From the cell containing the given text, extract its center point as (X, Y) coordinate. 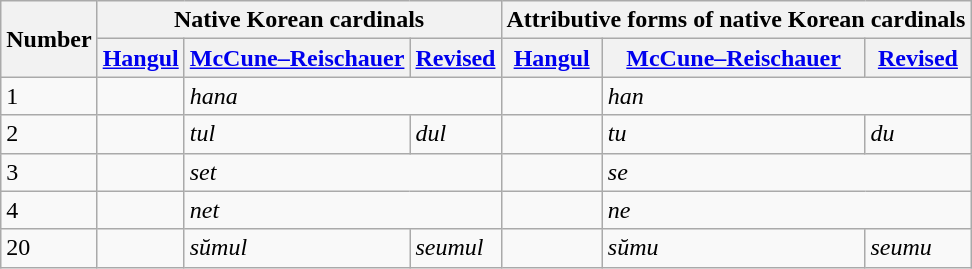
4 (49, 210)
sŭmu (734, 248)
seumul (456, 248)
tu (734, 134)
1 (49, 96)
20 (49, 248)
du (918, 134)
dul (456, 134)
net (342, 210)
sŭmul (297, 248)
Attributive forms of native Korean cardinals (736, 20)
ne (786, 210)
3 (49, 172)
se (786, 172)
seumu (918, 248)
set (342, 172)
han (786, 96)
2 (49, 134)
Native Korean cardinals (299, 20)
Number (49, 39)
tul (297, 134)
hana (342, 96)
